Locate the cell with the specified text and output its (X, Y) center coordinate. 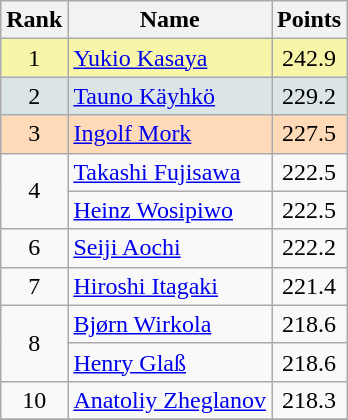
Ingolf Mork (170, 134)
Rank (34, 20)
Points (310, 20)
Henry Glaß (170, 362)
7 (34, 286)
Yukio Kasaya (170, 58)
Bjørn Wirkola (170, 324)
10 (34, 400)
1 (34, 58)
222.2 (310, 248)
Hiroshi Itagaki (170, 286)
Takashi Fujisawa (170, 172)
242.9 (310, 58)
3 (34, 134)
229.2 (310, 96)
8 (34, 343)
4 (34, 191)
Tauno Käyhkö (170, 96)
Heinz Wosipiwo (170, 210)
Name (170, 20)
Seiji Aochi (170, 248)
Anatoliy Zheglanov (170, 400)
2 (34, 96)
221.4 (310, 286)
227.5 (310, 134)
6 (34, 248)
218.3 (310, 400)
